Provide the (X, Y) coordinate of the cell's center where the given text is located.  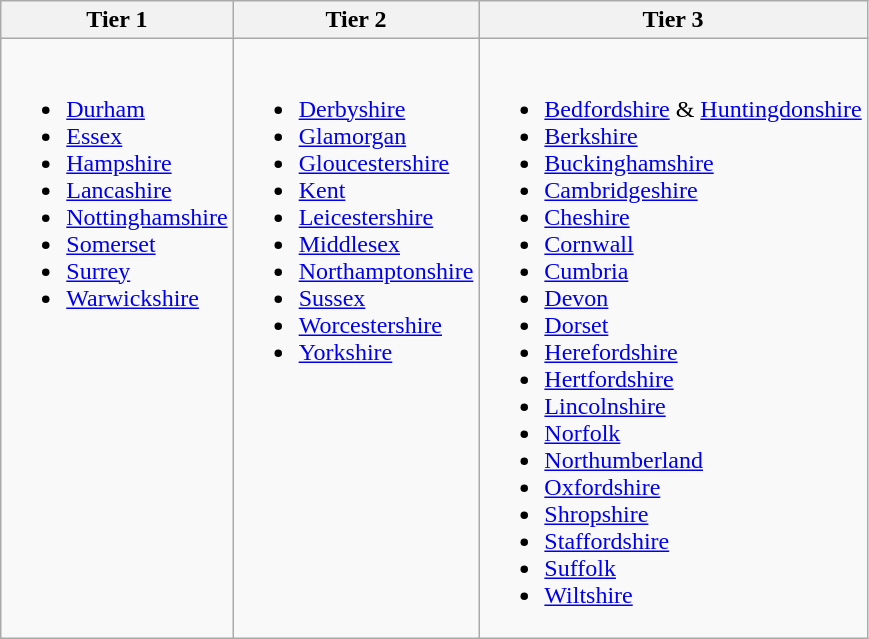
Tier 1 (117, 20)
Tier 3 (673, 20)
DerbyshireGlamorganGloucestershireKentLeicestershireMiddlesexNorthamptonshireSussexWorcestershireYorkshire (356, 338)
DurhamEssexHampshireLancashireNottinghamshireSomersetSurreyWarwickshire (117, 338)
Tier 2 (356, 20)
